Determine the [X, Y] coordinate at the center of the cell enclosing the given text.  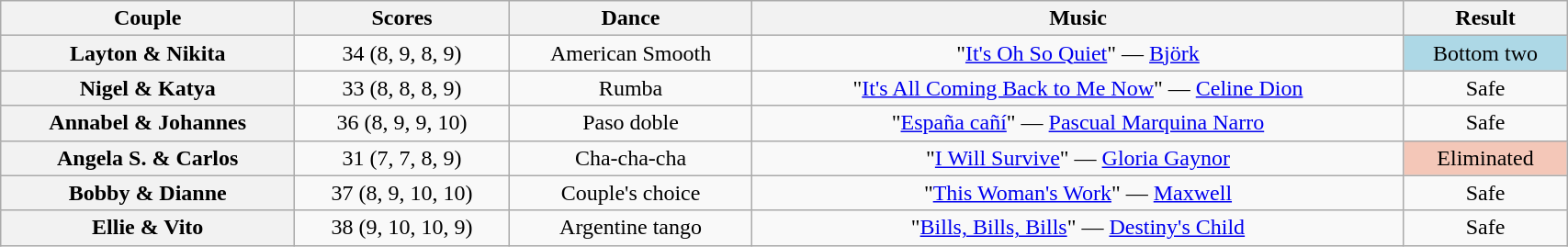
Ellie & Vito [148, 228]
Bottom two [1484, 53]
"España cañí" — Pascual Marquina Narro [1078, 123]
"It's Oh So Quiet" — Björk [1078, 53]
Couple's choice [631, 193]
Nigel & Katya [148, 88]
"I Will Survive" — Gloria Gaynor [1078, 158]
33 (8, 8, 8, 9) [402, 88]
37 (8, 9, 10, 10) [402, 193]
Annabel & Johannes [148, 123]
Music [1078, 18]
Dance [631, 18]
Argentine tango [631, 228]
"It's All Coming Back to Me Now" — Celine Dion [1078, 88]
Couple [148, 18]
31 (7, 7, 8, 9) [402, 158]
Result [1484, 18]
"This Woman's Work" — Maxwell [1078, 193]
American Smooth [631, 53]
Paso doble [631, 123]
Rumba [631, 88]
Cha-cha-cha [631, 158]
Layton & Nikita [148, 53]
Bobby & Dianne [148, 193]
38 (9, 10, 10, 9) [402, 228]
Scores [402, 18]
Angela S. & Carlos [148, 158]
36 (8, 9, 9, 10) [402, 123]
34 (8, 9, 8, 9) [402, 53]
Eliminated [1484, 158]
"Bills, Bills, Bills" — Destiny's Child [1078, 228]
